Locate the cell with the specified text and output its [x, y] center coordinate. 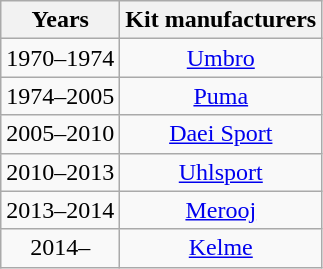
Years [60, 20]
Kit manufacturers [221, 20]
2014– [60, 248]
Umbro [221, 58]
Uhlsport [221, 172]
Puma [221, 96]
Kelme [221, 248]
1970–1974 [60, 58]
1974–2005 [60, 96]
2013–2014 [60, 210]
2005–2010 [60, 134]
Merooj [221, 210]
2010–2013 [60, 172]
Daei Sport [221, 134]
